Detect which cell encompasses the target text, then output its (x, y) center coordinate. 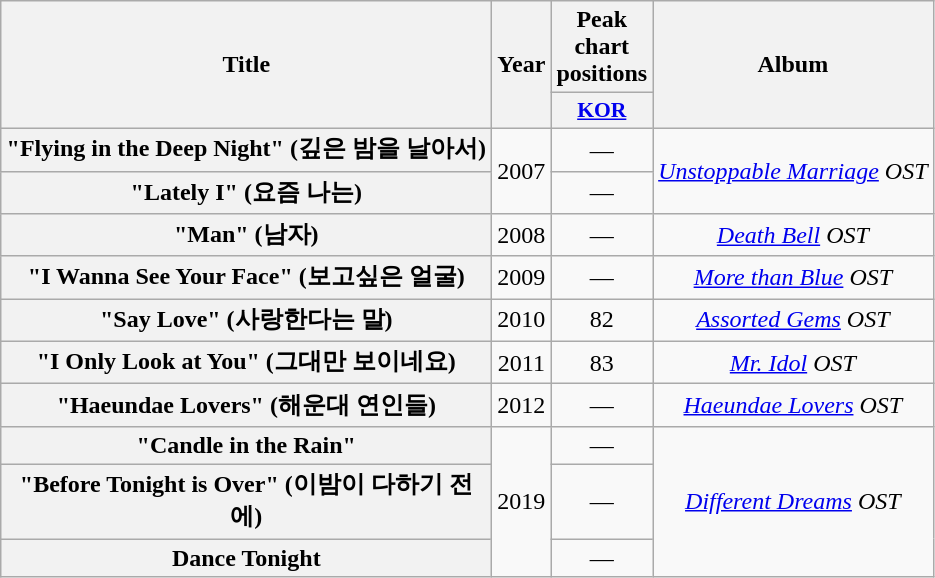
Death Bell OST (793, 236)
More than Blue OST (793, 278)
"Haeundae Lovers" (해운대 연인들) (246, 406)
"Flying in the Deep Night" (깊은 밤을 날아서) (246, 150)
2009 (522, 278)
82 (602, 320)
"Say Love" (사랑한다는 말) (246, 320)
"I Wanna See Your Face" (보고싶은 얼굴) (246, 278)
"Man" (남자) (246, 236)
2019 (522, 501)
Dance Tonight (246, 557)
"Lately I" (요즘 나는) (246, 192)
2012 (522, 406)
KOR (602, 111)
"Candle in the Rain" (246, 445)
2008 (522, 236)
Title (246, 65)
Haeundae Lovers OST (793, 406)
Peak chart positions (602, 47)
2011 (522, 362)
83 (602, 362)
"Before Tonight is Over" (이밤이 다하기 전에) (246, 501)
Assorted Gems OST (793, 320)
Different Dreams OST (793, 501)
2007 (522, 170)
Album (793, 65)
"I Only Look at You" (그대만 보이네요) (246, 362)
Unstoppable Marriage OST (793, 170)
2010 (522, 320)
Mr. Idol OST (793, 362)
Year (522, 65)
